Determine the [x, y] coordinate at the center of the cell enclosing the given text.  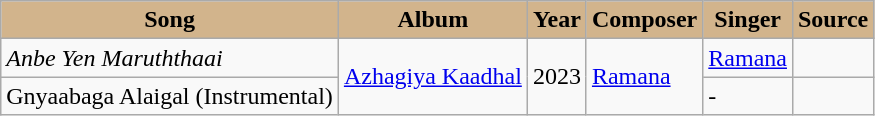
Album [432, 20]
- [748, 96]
Composer [644, 20]
Azhagiya Kaadhal [432, 77]
Anbe Yen Maruththaai [170, 58]
Source [832, 20]
2023 [556, 77]
Song [170, 20]
Singer [748, 20]
Gnyaabaga Alaigal (Instrumental) [170, 96]
Year [556, 20]
